Return the [X, Y] coordinate for the center point of the cell that contains the specified text.  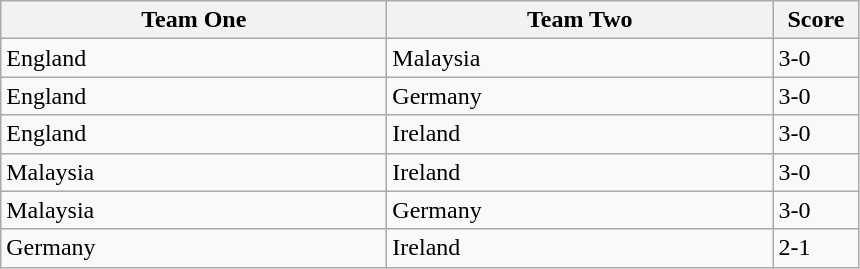
Score [816, 20]
2-1 [816, 248]
Team Two [580, 20]
Team One [194, 20]
